Determine the [X, Y] coordinate at the center of the cell enclosing the given text.  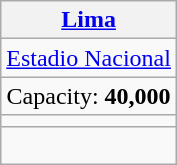
Lima [89, 20]
Capacity: 40,000 [89, 96]
Estadio Nacional [89, 58]
